Capture the cell that displays the provided text and extract its [X, Y] central coordinate. 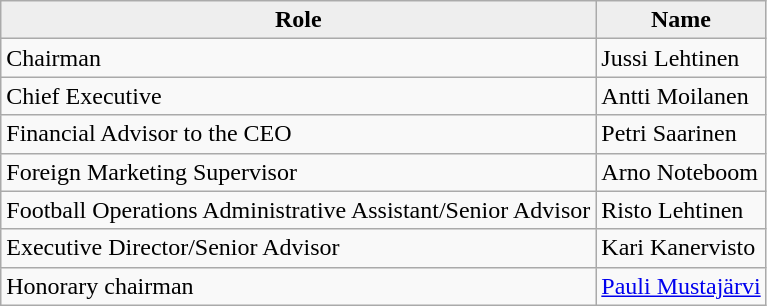
Kari Kanervisto [681, 248]
Arno Noteboom [681, 172]
Antti Moilanen [681, 96]
Role [298, 20]
Petri Saarinen [681, 134]
Financial Advisor to the CEO [298, 134]
Foreign Marketing Supervisor [298, 172]
Name [681, 20]
Risto Lehtinen [681, 210]
Jussi Lehtinen [681, 58]
Honorary chairman [298, 286]
Chief Executive [298, 96]
Chairman [298, 58]
Executive Director/Senior Advisor [298, 248]
Pauli Mustajärvi [681, 286]
Football Operations Administrative Assistant/Senior Advisor [298, 210]
